Scan for the cell matching the given text and deliver its (x, y) coordinate at center. 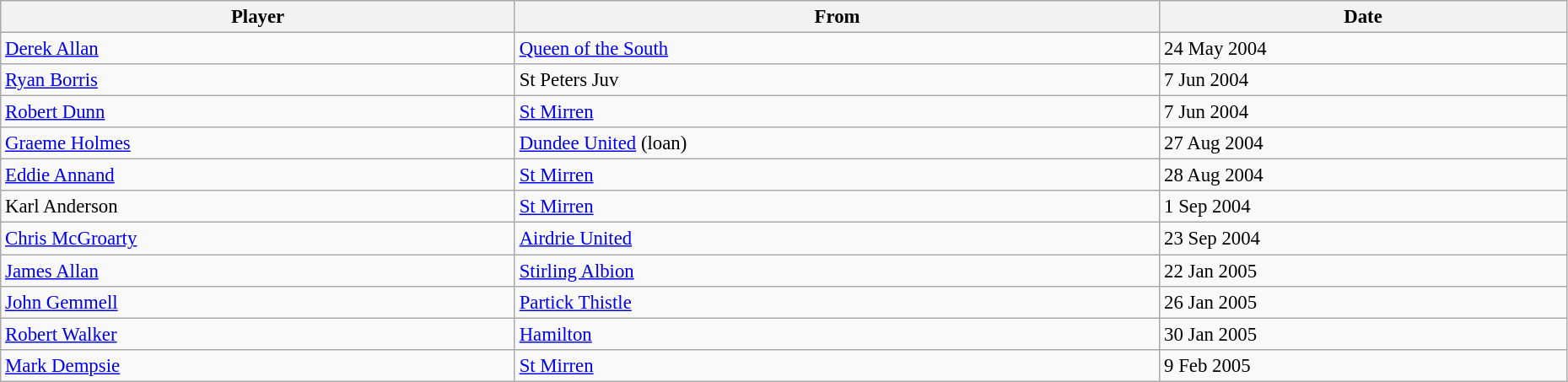
Player (258, 17)
Dundee United (loan) (837, 143)
From (837, 17)
24 May 2004 (1363, 49)
Partick Thistle (837, 302)
Airdrie United (837, 239)
Mark Dempsie (258, 365)
Eddie Annand (258, 175)
22 Jan 2005 (1363, 271)
Robert Dunn (258, 112)
30 Jan 2005 (1363, 334)
27 Aug 2004 (1363, 143)
James Allan (258, 271)
Date (1363, 17)
9 Feb 2005 (1363, 365)
John Gemmell (258, 302)
1 Sep 2004 (1363, 207)
Derek Allan (258, 49)
Stirling Albion (837, 271)
Chris McGroarty (258, 239)
23 Sep 2004 (1363, 239)
26 Jan 2005 (1363, 302)
Graeme Holmes (258, 143)
Karl Anderson (258, 207)
Hamilton (837, 334)
Queen of the South (837, 49)
Ryan Borris (258, 80)
Robert Walker (258, 334)
28 Aug 2004 (1363, 175)
St Peters Juv (837, 80)
